Detect which cell encompasses the target text, then output its [X, Y] center coordinate. 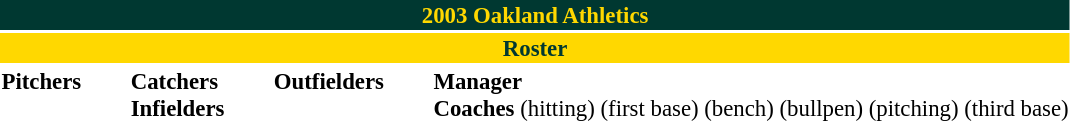
2003 Oakland Athletics [535, 15]
Roster [535, 48]
